Detect which cell encompasses the target text, then output its [x, y] center coordinate. 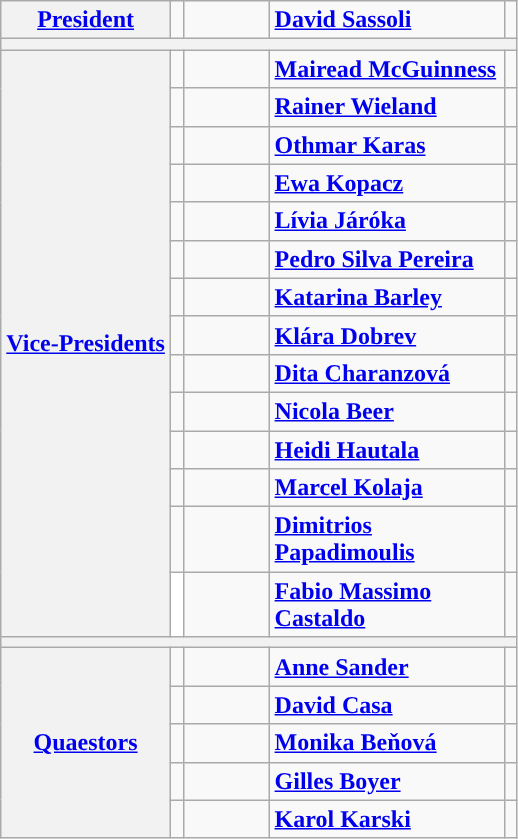
Dimitrios Papadimoulis [387, 540]
Marcel Kolaja [387, 488]
Klára Dobrev [387, 335]
Dita Charanzová [387, 373]
David Casa [387, 705]
Katarina Barley [387, 297]
Rainer Wieland [387, 107]
David Sassoli [387, 20]
Anne Sander [387, 667]
Gilles Boyer [387, 781]
Heidi Hautala [387, 449]
Monika Beňová [387, 743]
Ewa Kopacz [387, 183]
Quaestors [86, 743]
Fabio Massimo Castaldo [387, 604]
Vice-Presidents [86, 344]
Mairead McGuinness [387, 69]
Lívia Járóka [387, 221]
President [86, 20]
Nicola Beer [387, 411]
Othmar Karas [387, 145]
Pedro Silva Pereira [387, 259]
Karol Karski [387, 819]
